Locate the cell with the specified text and output its [X, Y] center coordinate. 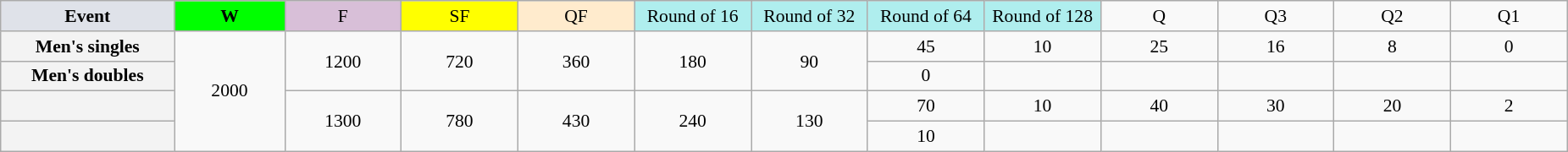
70 [926, 106]
Men's doubles [88, 76]
30 [1276, 106]
720 [460, 61]
F [343, 16]
QF [576, 16]
Men's singles [88, 46]
90 [809, 61]
20 [1393, 106]
25 [1159, 46]
Round of 64 [926, 16]
Q2 [1393, 16]
180 [693, 61]
240 [693, 122]
130 [809, 122]
Q3 [1276, 16]
2000 [230, 91]
780 [460, 122]
8 [1393, 46]
Round of 128 [1043, 16]
SF [460, 16]
45 [926, 46]
430 [576, 122]
W [230, 16]
Q1 [1509, 16]
360 [576, 61]
Event [88, 16]
1200 [343, 61]
Round of 16 [693, 16]
1300 [343, 122]
Round of 32 [809, 16]
40 [1159, 106]
16 [1276, 46]
Q [1159, 16]
2 [1509, 106]
